Scan for the cell matching the given text and deliver its [X, Y] coordinate at center. 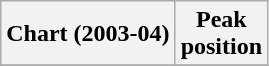
Chart (2003-04) [88, 34]
Peakposition [221, 34]
